Capture the cell that displays the provided text and extract its (x, y) central coordinate. 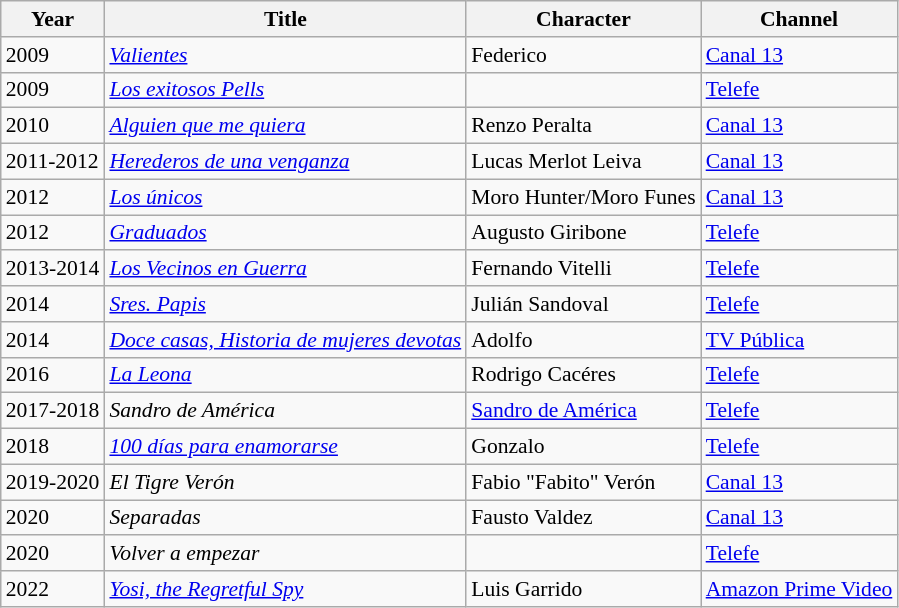
Separadas (285, 518)
2019-2020 (53, 482)
Lucas Merlot Leiva (583, 162)
Fabio "Fabito" Verón (583, 482)
Adolfo (583, 340)
2022 (53, 589)
Valientes (285, 55)
Herederos de una venganza (285, 162)
2013-2014 (53, 269)
Julián Sandoval (583, 304)
Los Vecinos en Guerra (285, 269)
2017-2018 (53, 411)
Los exitosos Pells (285, 90)
2018 (53, 447)
Channel (800, 19)
Moro Hunter/Moro Funes (583, 197)
La Leona (285, 375)
Year (53, 19)
Volver a empezar (285, 554)
Sres. Papis (285, 304)
100 días para enamorarse (285, 447)
Renzo Peralta (583, 126)
El Tigre Verón (285, 482)
Doce casas, Historia de mujeres devotas (285, 340)
Luis Garrido (583, 589)
Gonzalo (583, 447)
Los únicos (285, 197)
Fausto Valdez (583, 518)
Alguien que me quiera (285, 126)
Character (583, 19)
Fernando Vitelli (583, 269)
Federico (583, 55)
Graduados (285, 233)
2010 (53, 126)
Title (285, 19)
TV Pública (800, 340)
Augusto Giribone (583, 233)
2011-2012 (53, 162)
Amazon Prime Video (800, 589)
Yosi, the Regretful Spy (285, 589)
Rodrigo Cacéres (583, 375)
2016 (53, 375)
